Return the (x, y) coordinate for the center point of the cell that contains the specified text.  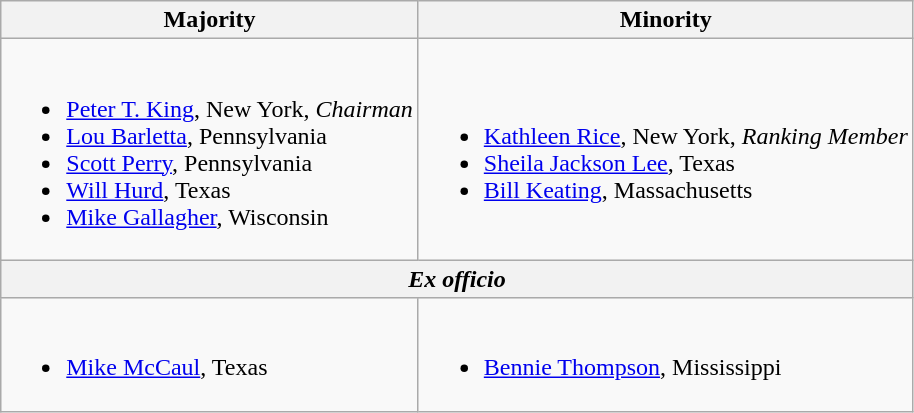
Mike McCaul, Texas (210, 354)
Peter T. King, New York, ChairmanLou Barletta, PennsylvaniaScott Perry, PennsylvaniaWill Hurd, TexasMike Gallagher, Wisconsin (210, 150)
Ex officio (458, 279)
Bennie Thompson, Mississippi (666, 354)
Kathleen Rice, New York, Ranking MemberSheila Jackson Lee, TexasBill Keating, Massachusetts (666, 150)
Minority (666, 20)
Majority (210, 20)
